Provide the [x, y] coordinate of the cell's center where the given text is located.  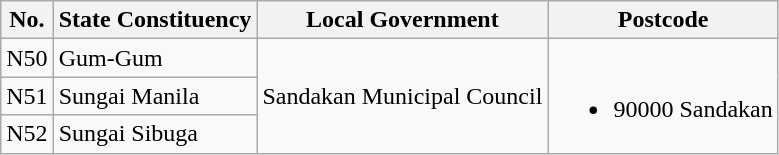
90000 Sandakan [663, 96]
Gum-Gum [155, 58]
Sungai Sibuga [155, 134]
Local Government [402, 20]
No. [27, 20]
Sandakan Municipal Council [402, 96]
N51 [27, 96]
N50 [27, 58]
N52 [27, 134]
Postcode [663, 20]
Sungai Manila [155, 96]
State Constituency [155, 20]
